For the text-containing cell, return its midpoint in [X, Y] coordinate format. 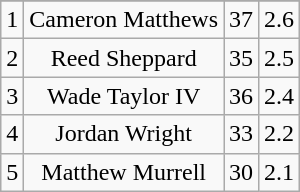
2.2 [280, 134]
Matthew Murrell [124, 172]
33 [242, 134]
2.6 [280, 20]
3 [12, 96]
4 [12, 134]
2.1 [280, 172]
Wade Taylor IV [124, 96]
2 [12, 58]
Reed Sheppard [124, 58]
35 [242, 58]
37 [242, 20]
30 [242, 172]
5 [12, 172]
2.5 [280, 58]
Jordan Wright [124, 134]
Cameron Matthews [124, 20]
2.4 [280, 96]
36 [242, 96]
1 [12, 20]
